Extract the (x, y) coordinate from the center of the cell holding the provided text.  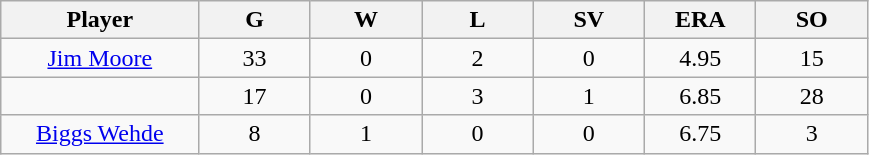
33 (254, 58)
W (366, 20)
15 (812, 58)
28 (812, 96)
SO (812, 20)
17 (254, 96)
Jim Moore (100, 58)
4.95 (700, 58)
8 (254, 134)
SV (588, 20)
6.75 (700, 134)
Player (100, 20)
G (254, 20)
Biggs Wehde (100, 134)
ERA (700, 20)
L (478, 20)
2 (478, 58)
6.85 (700, 96)
